Locate the cell with the specified text and output its [X, Y] center coordinate. 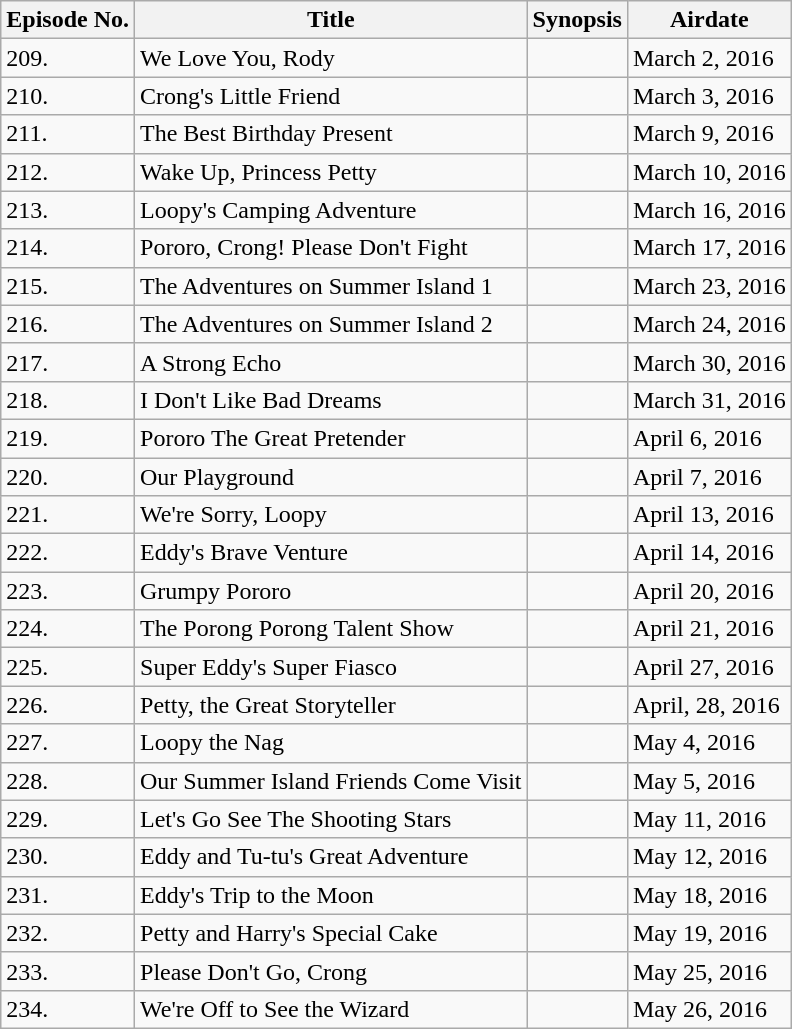
Crong's Little Friend [332, 96]
March 23, 2016 [709, 286]
March 9, 2016 [709, 134]
Synopsis [577, 20]
April, 28, 2016 [709, 705]
March 17, 2016 [709, 248]
May 26, 2016 [709, 1009]
215. [68, 286]
Please Don't Go, Crong [332, 971]
224. [68, 629]
226. [68, 705]
232. [68, 933]
Our Summer Island Friends Come Visit [332, 781]
Pororo The Great Pretender [332, 438]
The Adventures on Summer Island 1 [332, 286]
I Don't Like Bad Dreams [332, 400]
231. [68, 895]
220. [68, 477]
217. [68, 362]
221. [68, 515]
March 3, 2016 [709, 96]
233. [68, 971]
216. [68, 324]
Eddy and Tu-tu's Great Adventure [332, 857]
April 13, 2016 [709, 515]
The Adventures on Summer Island 2 [332, 324]
Petty and Harry's Special Cake [332, 933]
May 18, 2016 [709, 895]
229. [68, 819]
March 2, 2016 [709, 58]
210. [68, 96]
We're Sorry, Loopy [332, 515]
Airdate [709, 20]
Eddy's Trip to the Moon [332, 895]
Wake Up, Princess Petty [332, 172]
May 25, 2016 [709, 971]
The Porong Porong Talent Show [332, 629]
227. [68, 743]
April 21, 2016 [709, 629]
225. [68, 667]
March 30, 2016 [709, 362]
May 12, 2016 [709, 857]
The Best Birthday Present [332, 134]
223. [68, 591]
April 7, 2016 [709, 477]
234. [68, 1009]
Loopy the Nag [332, 743]
March 10, 2016 [709, 172]
Let's Go See The Shooting Stars [332, 819]
May 19, 2016 [709, 933]
212. [68, 172]
211. [68, 134]
219. [68, 438]
218. [68, 400]
March 24, 2016 [709, 324]
230. [68, 857]
March 31, 2016 [709, 400]
Petty, the Great Storyteller [332, 705]
May 4, 2016 [709, 743]
April 27, 2016 [709, 667]
Pororo, Crong! Please Don't Fight [332, 248]
May 11, 2016 [709, 819]
Our Playground [332, 477]
April 14, 2016 [709, 553]
209. [68, 58]
Grumpy Pororo [332, 591]
213. [68, 210]
We're Off to See the Wizard [332, 1009]
Title [332, 20]
214. [68, 248]
We Love You, Rody [332, 58]
228. [68, 781]
Loopy's Camping Adventure [332, 210]
Eddy's Brave Venture [332, 553]
222. [68, 553]
March 16, 2016 [709, 210]
April 20, 2016 [709, 591]
April 6, 2016 [709, 438]
May 5, 2016 [709, 781]
Super Eddy's Super Fiasco [332, 667]
Episode No. [68, 20]
A Strong Echo [332, 362]
